Output the (X, Y) coordinate of the center of the cell containing the given text.  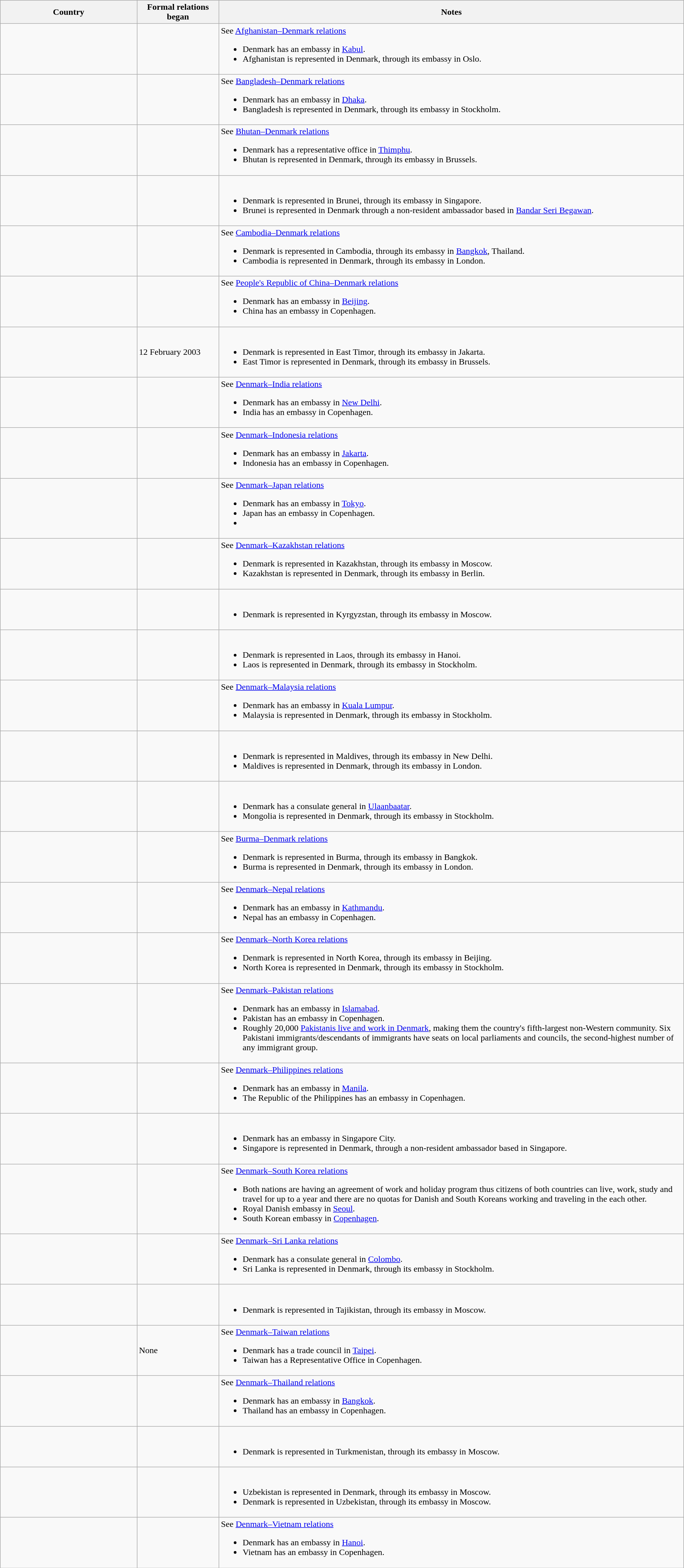
Denmark has a consulate general in Ulaanbaatar.Mongolia is represented in Denmark, through its embassy in Stockholm. (451, 807)
Denmark is represented in East Timor, through its embassy in Jakarta.East Timor is represented in Denmark, through its embassy in Brussels. (451, 352)
Denmark is represented in Turkmenistan, through its embassy in Moscow. (451, 1446)
See Denmark–Sri Lanka relationsDenmark has a consulate general in Colombo.Sri Lanka is represented in Denmark, through its embassy in Stockholm. (451, 1259)
See People's Republic of China–Denmark relationsDenmark has an embassy in Beijing.China has an embassy in Copenhagen. (451, 301)
See Denmark–Malaysia relationsDenmark has an embassy in Kuala Lumpur.Malaysia is represented in Denmark, through its embassy in Stockholm. (451, 706)
Denmark is represented in Laos, through its embassy in Hanoi.Laos is represented in Denmark, through its embassy in Stockholm. (451, 655)
See Denmark–Philippines relationsDenmark has an embassy in Manila.The Republic of the Philippines has an embassy in Copenhagen. (451, 1088)
See Denmark–India relationsDenmark has an embassy in New Delhi.India has an embassy in Copenhagen. (451, 402)
See Denmark–Taiwan relationsDenmark has a trade council in Taipei.Taiwan has a Representative Office in Copenhagen. (451, 1350)
See Bhutan–Denmark relationsDenmark has a representative office in Thimphu.Bhutan is represented in Denmark, through its embassy in Brussels. (451, 150)
See Denmark–Vietnam relationsDenmark has an embassy in Hanoi.Vietnam has an embassy in Copenhagen. (451, 1543)
See Denmark–Nepal relationsDenmark has an embassy in Kathmandu.Nepal has an embassy in Copenhagen. (451, 907)
See Denmark–Thailand relationsDenmark has an embassy in Bangkok.Thailand has an embassy in Copenhagen. (451, 1401)
Notes (451, 12)
Denmark is represented in Kyrgyzstan, through its embassy in Moscow. (451, 609)
Denmark has an embassy in Singapore City.Singapore is represented in Denmark, through a non-resident ambassador based in Singapore. (451, 1139)
Formal relations began (178, 12)
See Afghanistan–Denmark relationsDenmark has an embassy in Kabul.Afghanistan is represented in Denmark, through its embassy in Oslo. (451, 49)
Uzbekistan is represented in Denmark, through its embassy in Moscow.Denmark is represented in Uzbekistan, through its embassy in Moscow. (451, 1492)
12 February 2003 (178, 352)
Denmark is represented in Tajikistan, through its embassy in Moscow. (451, 1304)
See Bangladesh–Denmark relationsDenmark has an embassy in Dhaka.Bangladesh is represented in Denmark, through its embassy in Stockholm. (451, 100)
See Denmark–Japan relationsDenmark has an embassy in Tokyo.Japan has an embassy in Copenhagen. (451, 508)
Country (69, 12)
None (178, 1350)
See Denmark–Indonesia relationsDenmark has an embassy in Jakarta.Indonesia has an embassy in Copenhagen. (451, 453)
Denmark is represented in Maldives, through its embassy in New Delhi.Maldives is represented in Denmark, through its embassy in London. (451, 756)
